Pinpoint the cell where the given text exists, returning its [x, y] midpoint coordinate. 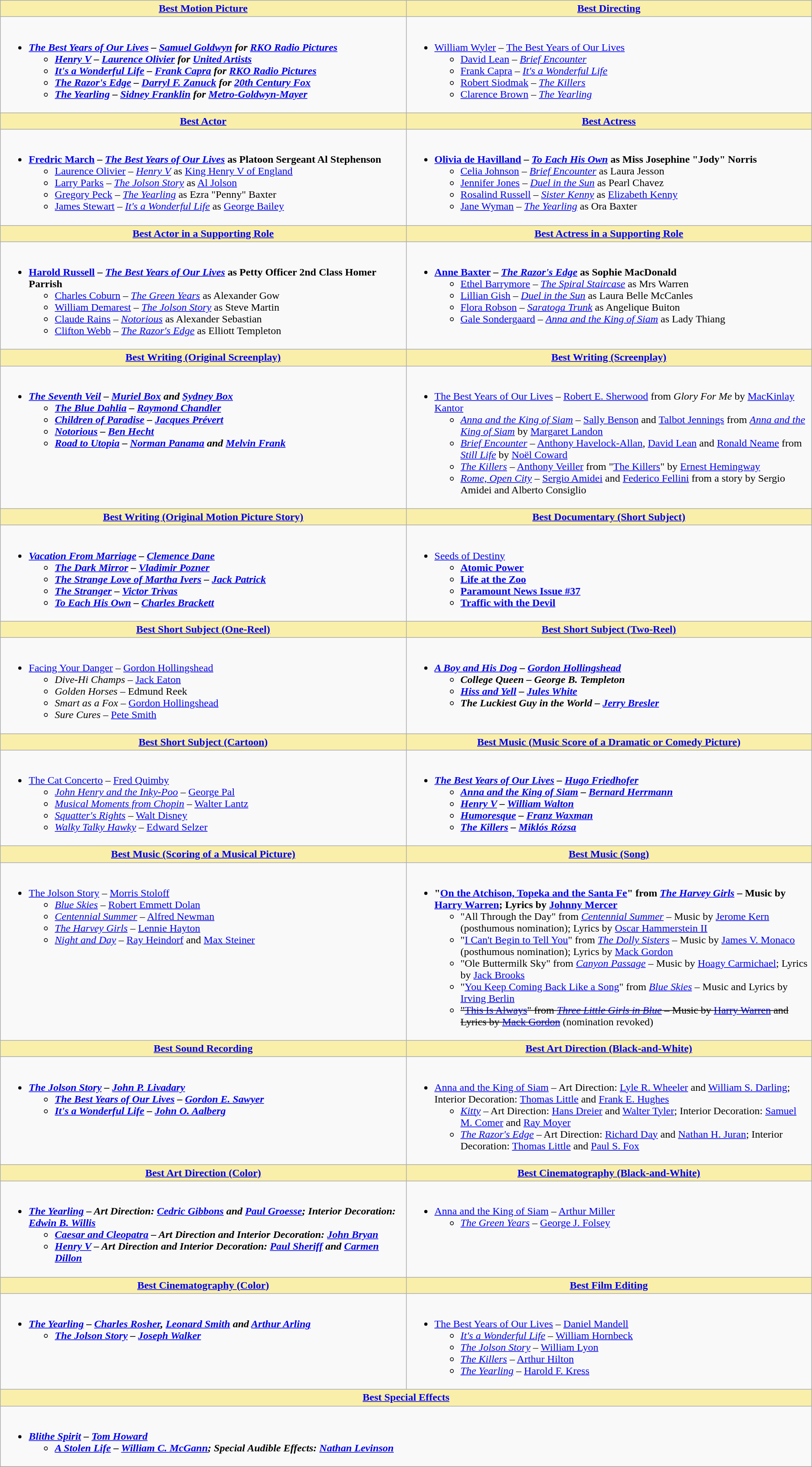
Best Actress [609, 121]
Best Art Direction (Black-and-White) [609, 1049]
Best Cinematography (Black-and-White) [609, 1173]
Best Writing (Screenplay) [609, 358]
Best Documentary (Short Subject) [609, 517]
Best Cinematography (Color) [203, 1285]
Best Directing [609, 9]
The Jolson Story – John P. LivadaryThe Best Years of Our Lives – Gordon E. SawyerIt's a Wonderful Life – John O. Aalberg [203, 1111]
The Yearling – Charles Rosher, Leonard Smith and Arthur ArlingThe Jolson Story – Joseph Walker [203, 1342]
Best Short Subject (Cartoon) [203, 742]
Best Actor [203, 121]
Best Writing (Original Screenplay) [203, 358]
Anna and the King of Siam – Arthur MillerThe Green Years – George J. Folsey [609, 1229]
Best Sound Recording [203, 1049]
Seeds of DestinyAtomic PowerLife at the ZooParamount News Issue #37Traffic with the Devil [609, 573]
Best Film Editing [609, 1285]
Best Short Subject (One-Reel) [203, 629]
Best Music (Scoring of a Musical Picture) [203, 854]
Best Art Direction (Color) [203, 1173]
Best Motion Picture [203, 9]
Best Music (Song) [609, 854]
Best Short Subject (Two-Reel) [609, 629]
Best Writing (Original Motion Picture Story) [203, 517]
Best Special Effects [406, 1398]
Blithe Spirit – Tom HowardA Stolen Life – William C. McGann; Special Audible Effects: Nathan Levinson [406, 1436]
Best Music (Music Score of a Dramatic or Comedy Picture) [609, 742]
Best Actress in a Supporting Role [609, 233]
A Boy and His Dog – Gordon HollingsheadCollege Queen – George B. TempletonHiss and Yell – Jules WhiteThe Luckiest Guy in the World – Jerry Bresler [609, 686]
Best Actor in a Supporting Role [203, 233]
